Detect which cell encompasses the target text, then output its (x, y) center coordinate. 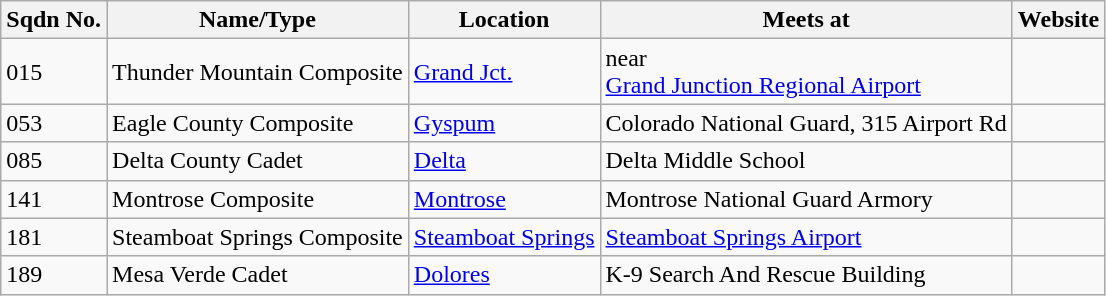
Meets at (806, 20)
Mesa Verde Cadet (258, 275)
015 (54, 72)
Website (1058, 20)
085 (54, 161)
Dolores (504, 275)
nearGrand Junction Regional Airport (806, 72)
Name/Type (258, 20)
Montrose (504, 199)
Grand Jct. (504, 72)
141 (54, 199)
Montrose Composite (258, 199)
Thunder Mountain Composite (258, 72)
Montrose National Guard Armory (806, 199)
Sqdn No. (54, 20)
Delta County Cadet (258, 161)
Delta Middle School (806, 161)
Colorado National Guard, 315 Airport Rd (806, 123)
K-9 Search And Rescue Building (806, 275)
Delta (504, 161)
181 (54, 237)
Location (504, 20)
Steamboat Springs Airport (806, 237)
Steamboat Springs (504, 237)
Steamboat Springs Composite (258, 237)
Gyspum (504, 123)
053 (54, 123)
189 (54, 275)
Eagle County Composite (258, 123)
